Locate the cell with the specified text and output its [X, Y] center coordinate. 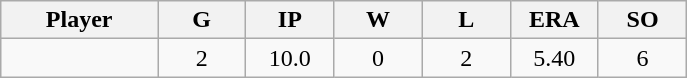
0 [378, 58]
G [202, 20]
L [466, 20]
10.0 [290, 58]
W [378, 20]
SO [642, 20]
IP [290, 20]
6 [642, 58]
ERA [554, 20]
Player [80, 20]
5.40 [554, 58]
